Return (x, y) of the center of cell containing provided text 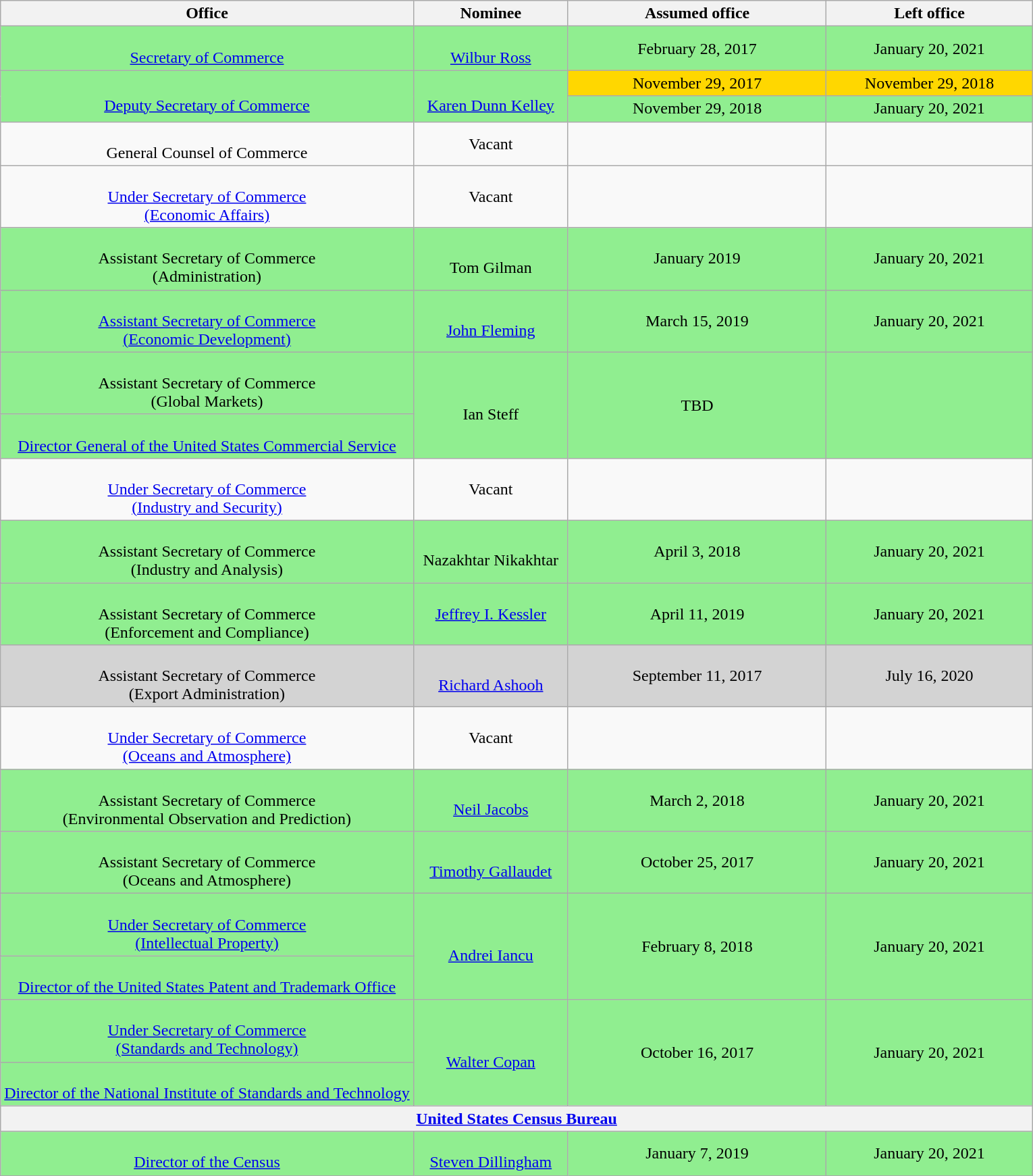
Richard Ashooh (490, 676)
Steven Dillingham (490, 1154)
Left office (930, 14)
Assistant Secretary of Commerce(Global Markets) (207, 383)
April 3, 2018 (697, 551)
April 11, 2019 (697, 613)
February 8, 2018 (697, 947)
Under Secretary of Commerce(Oceans and Atmosphere) (207, 738)
Nazakhtar Nikakhtar (490, 551)
Ian Steff (490, 405)
February 28, 2017 (697, 49)
Walter Copan (490, 1052)
Director General of the United States Commercial Service (207, 436)
January 7, 2019 (697, 1154)
TBD (697, 405)
Nominee (490, 14)
Assistant Secretary of Commerce(Export Administration) (207, 676)
Tom Gilman (490, 259)
Deputy Secretary of Commerce (207, 96)
October 25, 2017 (697, 863)
Karen Dunn Kelley (490, 96)
United States Census Bureau (517, 1119)
John Fleming (490, 321)
March 15, 2019 (697, 321)
Under Secretary of Commerce(Industry and Security) (207, 489)
Timothy Gallaudet (490, 863)
January 2019 (697, 259)
Assistant Secretary of Commerce(Economic Development) (207, 321)
Under Secretary of Commerce(Economic Affairs) (207, 197)
Assistant Secretary of Commerce(Enforcement and Compliance) (207, 613)
Andrei Iancu (490, 947)
Office (207, 14)
Assistant Secretary of Commerce(Industry and Analysis) (207, 551)
Under Secretary of Commerce(Standards and Technology) (207, 1031)
Under Secretary of Commerce(Intellectual Property) (207, 925)
Assistant Secretary of Commerce(Administration) (207, 259)
Secretary of Commerce (207, 49)
September 11, 2017 (697, 676)
Assistant Secretary of Commerce(Environmental Observation and Prediction) (207, 800)
October 16, 2017 (697, 1052)
General Counsel of Commerce (207, 143)
Jeffrey I. Kessler (490, 613)
Wilbur Ross (490, 49)
Assumed office (697, 14)
Director of the Census (207, 1154)
Director of the United States Patent and Trademark Office (207, 978)
November 29, 2017 (697, 83)
March 2, 2018 (697, 800)
Assistant Secretary of Commerce(Oceans and Atmosphere) (207, 863)
Neil Jacobs (490, 800)
July 16, 2020 (930, 676)
Director of the National Institute of Standards and Technology (207, 1083)
